Return the (X, Y) coordinate for the center point of the cell that contains the specified text.  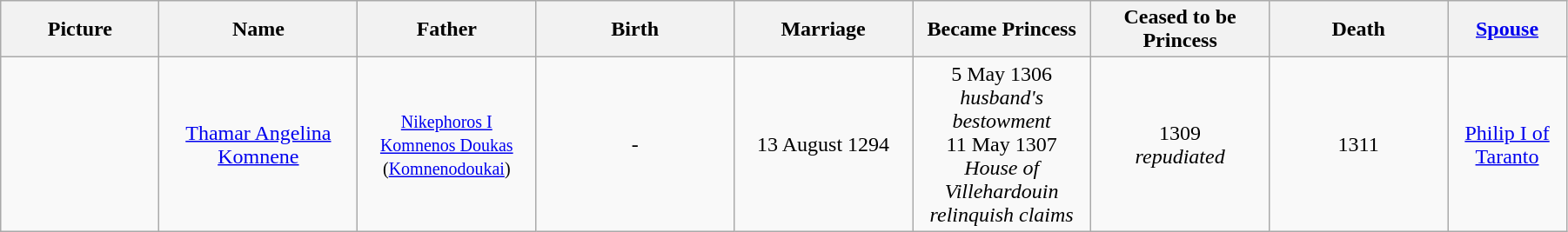
5 May 1306husband's bestowment11 May 1307House of Villehardouin relinquish claims (1002, 144)
1311 (1359, 144)
Thamar Angelina Komnene (258, 144)
- (635, 144)
Spouse (1507, 30)
Nikephoros I Komnenos Doukas(Komnenodoukai) (447, 144)
13 August 1294 (823, 144)
Philip I of Taranto (1507, 144)
Father (447, 30)
Picture (80, 30)
Birth (635, 30)
Became Princess (1002, 30)
Name (258, 30)
Ceased to be Princess (1180, 30)
Death (1359, 30)
Marriage (823, 30)
1309repudiated (1180, 144)
